For the text-containing cell, return its midpoint in (x, y) coordinate format. 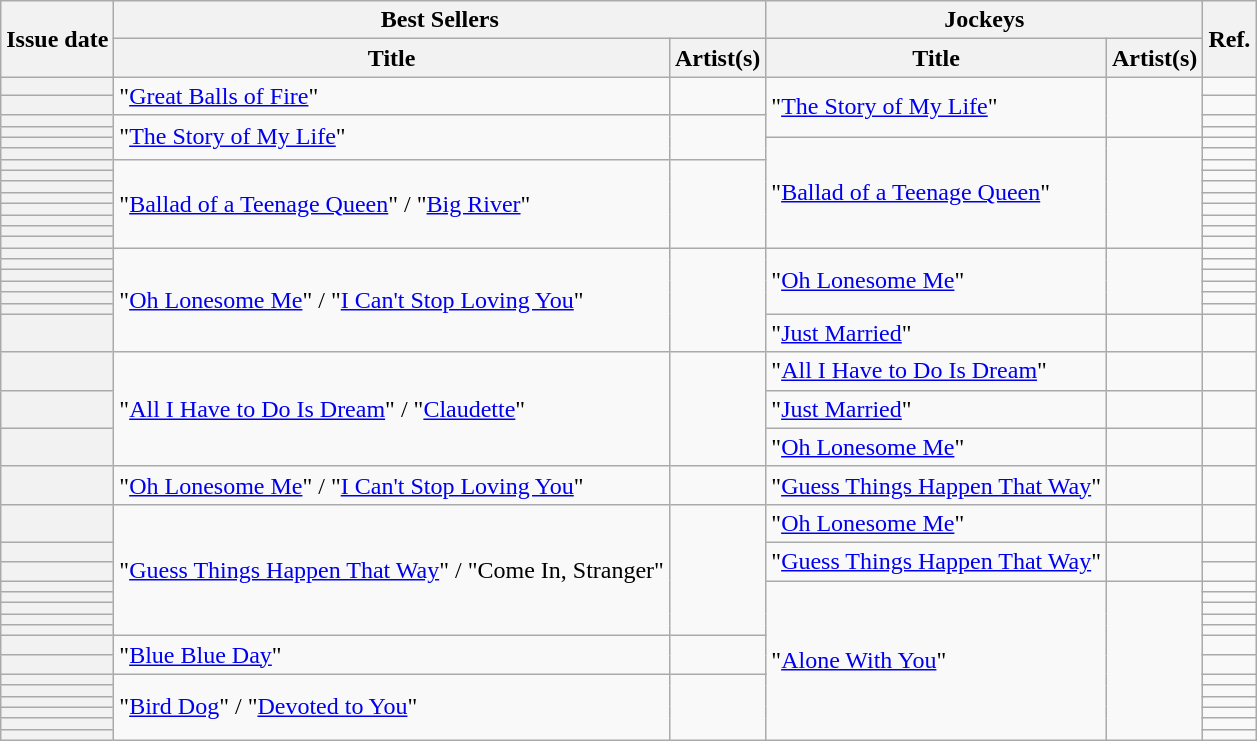
Best Sellers (440, 20)
"Alone With You" (936, 660)
"All I Have to Do Is Dream" / "Claudette" (392, 409)
"Ballad of a Teenage Queen" (936, 192)
"All I Have to Do Is Dream" (936, 371)
"Ballad of a Teenage Queen" / "Big River" (392, 203)
Jockeys (984, 20)
"Blue Blue Day" (392, 655)
Issue date (58, 39)
Ref. (1230, 39)
"Guess Things Happen That Way" / "Come In, Stranger" (392, 570)
"Bird Dog" / "Devoted to You" (392, 707)
"Great Balls of Fire" (392, 96)
